Identify which cell holds the provided text, then report its (x, y) central coordinate. 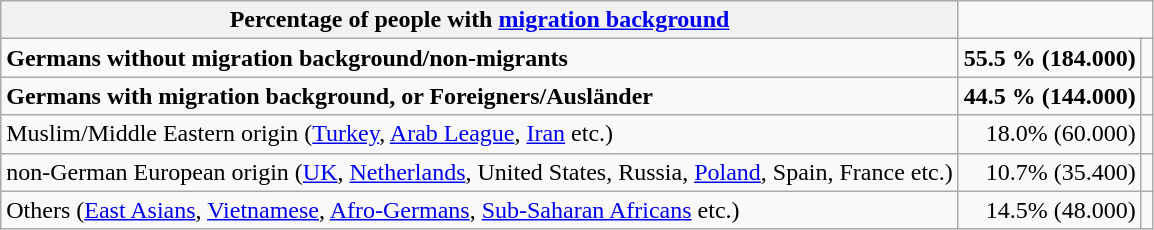
10.7% (35.400) (1050, 172)
Others (East Asians, Vietnamese, Afro-Germans, Sub-Saharan Africans etc.) (480, 210)
Percentage of people with migration background (480, 20)
non-German European origin (UK, Netherlands, United States, Russia, Poland, Spain, France etc.) (480, 172)
55.5 % (184.000) (1050, 58)
44.5 % (144.000) (1050, 96)
Germans with migration background, or Foreigners/Ausländer (480, 96)
Germans without migration background/non-migrants (480, 58)
18.0% (60.000) (1050, 134)
Muslim/Middle Eastern origin (Turkey, Arab League, Iran etc.) (480, 134)
14.5% (48.000) (1050, 210)
